Extract the (X, Y) coordinate from the center of the cell holding the provided text.  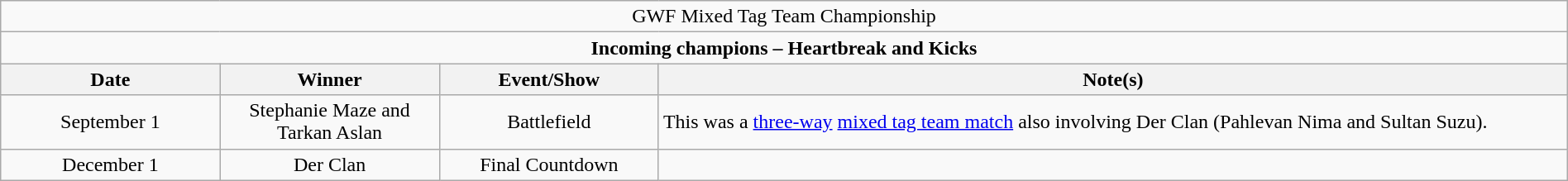
This was a three-way mixed tag team match also involving Der Clan (Pahlevan Nima and Sultan Suzu). (1113, 122)
December 1 (111, 164)
Incoming champions – Heartbreak and Kicks (784, 48)
Event/Show (549, 79)
Note(s) (1113, 79)
Battlefield (549, 122)
Final Countdown (549, 164)
September 1 (111, 122)
Winner (329, 79)
GWF Mixed Tag Team Championship (784, 17)
Der Clan (329, 164)
Date (111, 79)
Stephanie Maze and Tarkan Aslan (329, 122)
